Output the [X, Y] coordinate of the center of the cell containing the given text.  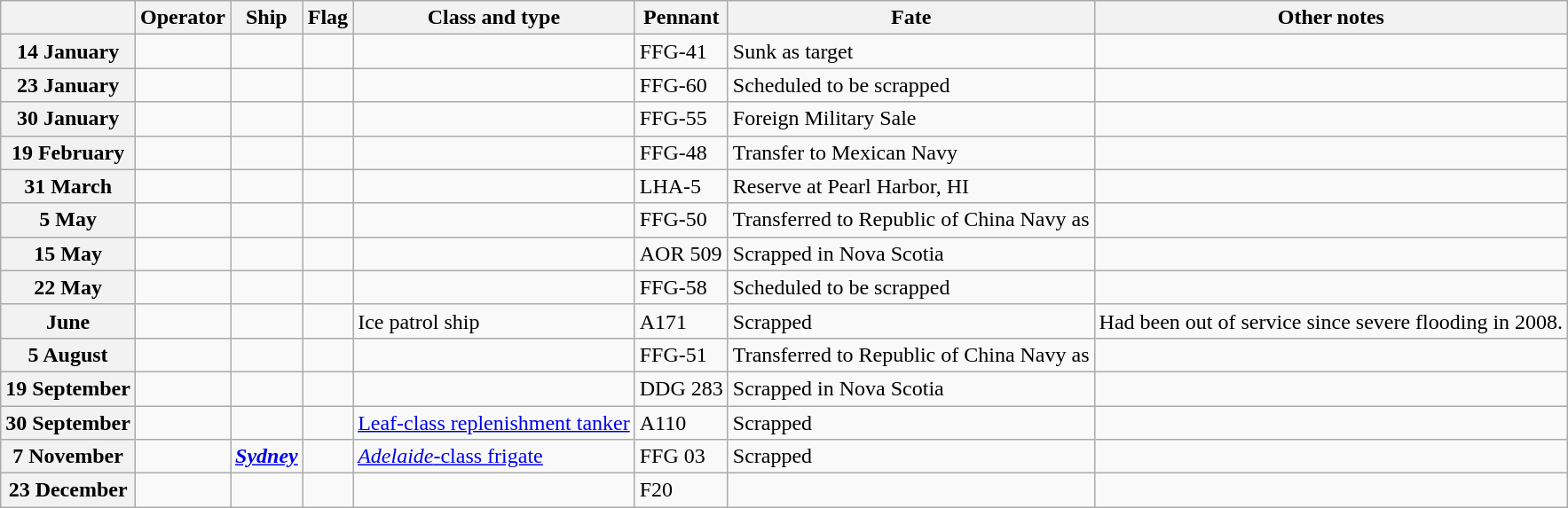
FFG 03 [682, 457]
FFG-55 [682, 119]
FFG-58 [682, 287]
Transfer to Mexican Navy [910, 152]
Had been out of service since severe flooding in 2008. [1331, 321]
23 January [68, 85]
30 September [68, 423]
Sydney [267, 457]
Fate [910, 18]
Foreign Military Sale [910, 119]
5 May [68, 220]
Class and type [494, 18]
F20 [682, 490]
19 February [68, 152]
31 March [68, 186]
FFG-51 [682, 355]
FFG-60 [682, 85]
Other notes [1331, 18]
Ship [267, 18]
Adelaide-class frigate [494, 457]
AOR 509 [682, 254]
5 August [68, 355]
30 January [68, 119]
A171 [682, 321]
Operator [183, 18]
Sunk as target [910, 51]
15 May [68, 254]
23 December [68, 490]
19 September [68, 388]
Pennant [682, 18]
FFG-50 [682, 220]
Reserve at Pearl Harbor, HI [910, 186]
LHA-5 [682, 186]
22 May [68, 287]
DDG 283 [682, 388]
14 January [68, 51]
FFG-41 [682, 51]
June [68, 321]
7 November [68, 457]
Ice patrol ship [494, 321]
A110 [682, 423]
Flag [327, 18]
FFG-48 [682, 152]
Leaf-class replenishment tanker [494, 423]
